Provide the [X, Y] coordinate of the cell's center where the given text is located.  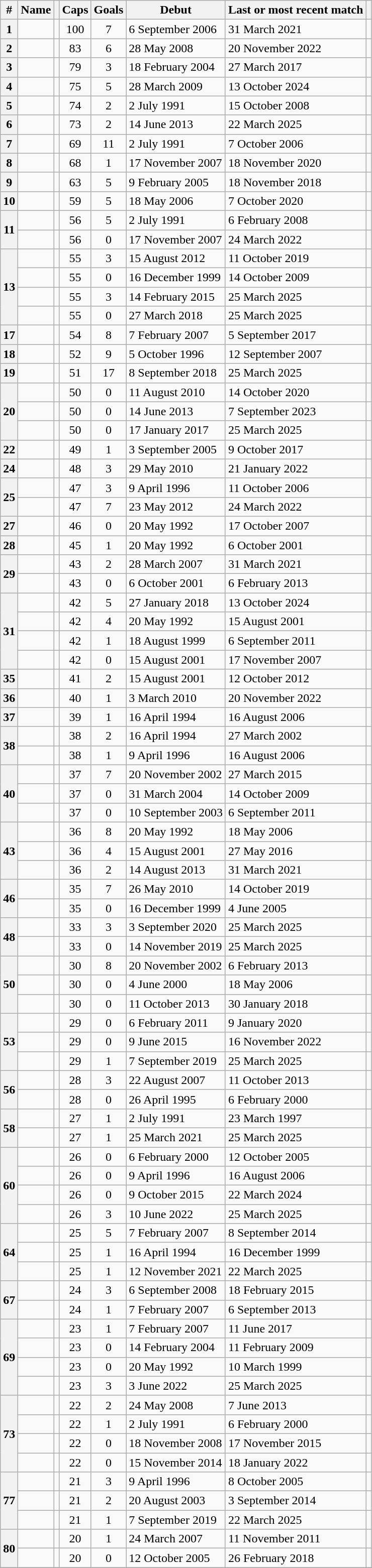
21 January 2022 [296, 468]
7 June 2013 [296, 1405]
10 March 1999 [296, 1367]
5 September 2017 [296, 335]
74 [75, 105]
49 [75, 449]
Last or most recent match [296, 10]
16 November 2022 [296, 1042]
12 September 2007 [296, 354]
80 [9, 1548]
52 [75, 354]
6 February 2011 [176, 1023]
75 [75, 86]
8 September 2018 [176, 373]
7 October 2020 [296, 201]
31 March 2004 [176, 793]
4 June 2000 [176, 985]
83 [75, 48]
3 June 2022 [176, 1386]
Caps [75, 10]
6 September 2008 [176, 1290]
5 October 1996 [176, 354]
27 May 2016 [296, 851]
17 October 2007 [296, 526]
19 [9, 373]
6 September 2006 [176, 29]
28 March 2007 [176, 564]
22 August 2007 [176, 1080]
14 February 2015 [176, 297]
18 February 2004 [176, 67]
# [9, 10]
6 February 2008 [296, 220]
14 October 2020 [296, 392]
27 March 2017 [296, 67]
26 May 2010 [176, 889]
24 March 2007 [176, 1539]
22 March 2024 [296, 1195]
18 February 2015 [296, 1290]
29 May 2010 [176, 468]
11 August 2010 [176, 392]
6 September 2013 [296, 1309]
9 October 2015 [176, 1195]
3 September 2020 [176, 927]
17 November 2015 [296, 1443]
23 March 1997 [296, 1118]
12 October 2012 [296, 679]
54 [75, 335]
11 October 2019 [296, 259]
13 [9, 287]
51 [75, 373]
20 August 2003 [176, 1501]
14 October 2019 [296, 889]
18 August 1999 [176, 641]
30 January 2018 [296, 1004]
11 November 2011 [296, 1539]
3 September 2014 [296, 1501]
79 [75, 67]
60 [9, 1185]
14 November 2019 [176, 946]
58 [9, 1128]
Debut [176, 10]
45 [75, 545]
11 June 2017 [296, 1329]
63 [75, 182]
67 [9, 1300]
18 November 2008 [176, 1443]
12 November 2021 [176, 1271]
28 May 2008 [176, 48]
3 September 2005 [176, 449]
18 November 2020 [296, 163]
18 [9, 354]
11 October 2006 [296, 488]
9 October 2017 [296, 449]
3 March 2010 [176, 698]
7 October 2006 [296, 144]
15 November 2014 [176, 1463]
14 August 2013 [176, 870]
41 [75, 679]
68 [75, 163]
39 [75, 717]
27 March 2002 [296, 736]
15 October 2008 [296, 105]
25 March 2021 [176, 1137]
9 June 2015 [176, 1042]
Goals [109, 10]
10 September 2003 [176, 812]
28 March 2009 [176, 86]
77 [9, 1501]
8 September 2014 [296, 1233]
18 January 2022 [296, 1463]
27 January 2018 [176, 602]
53 [9, 1042]
31 [9, 631]
27 March 2015 [296, 774]
64 [9, 1252]
8 October 2005 [296, 1482]
10 [9, 201]
59 [75, 201]
Name [36, 10]
100 [75, 29]
4 June 2005 [296, 908]
18 November 2018 [296, 182]
10 June 2022 [176, 1214]
9 January 2020 [296, 1023]
11 February 2009 [296, 1348]
9 February 2005 [176, 182]
23 May 2012 [176, 507]
26 April 1995 [176, 1099]
24 May 2008 [176, 1405]
26 February 2018 [296, 1558]
7 September 2023 [296, 411]
15 August 2012 [176, 259]
27 March 2018 [176, 316]
14 February 2004 [176, 1348]
17 January 2017 [176, 430]
